Detect which cell encompasses the target text, then output its [x, y] center coordinate. 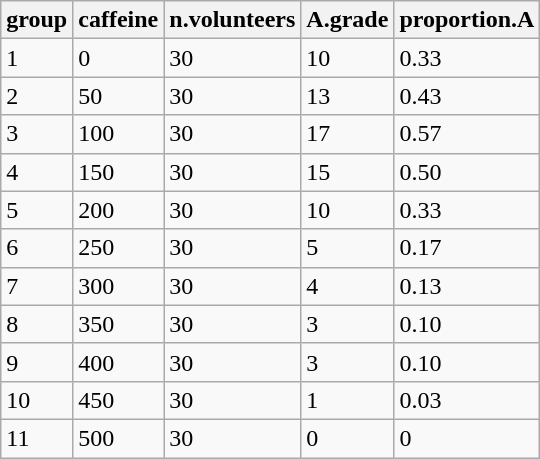
100 [118, 134]
450 [118, 400]
500 [118, 438]
300 [118, 286]
proportion.A [467, 20]
6 [37, 248]
0.50 [467, 172]
8 [37, 324]
200 [118, 210]
n.volunteers [232, 20]
0.43 [467, 96]
group [37, 20]
150 [118, 172]
0.57 [467, 134]
0.17 [467, 248]
7 [37, 286]
250 [118, 248]
13 [348, 96]
9 [37, 362]
2 [37, 96]
15 [348, 172]
50 [118, 96]
11 [37, 438]
400 [118, 362]
A.grade [348, 20]
17 [348, 134]
caffeine [118, 20]
0.03 [467, 400]
350 [118, 324]
0.13 [467, 286]
